From the cell containing the given text, extract its center point as (X, Y) coordinate. 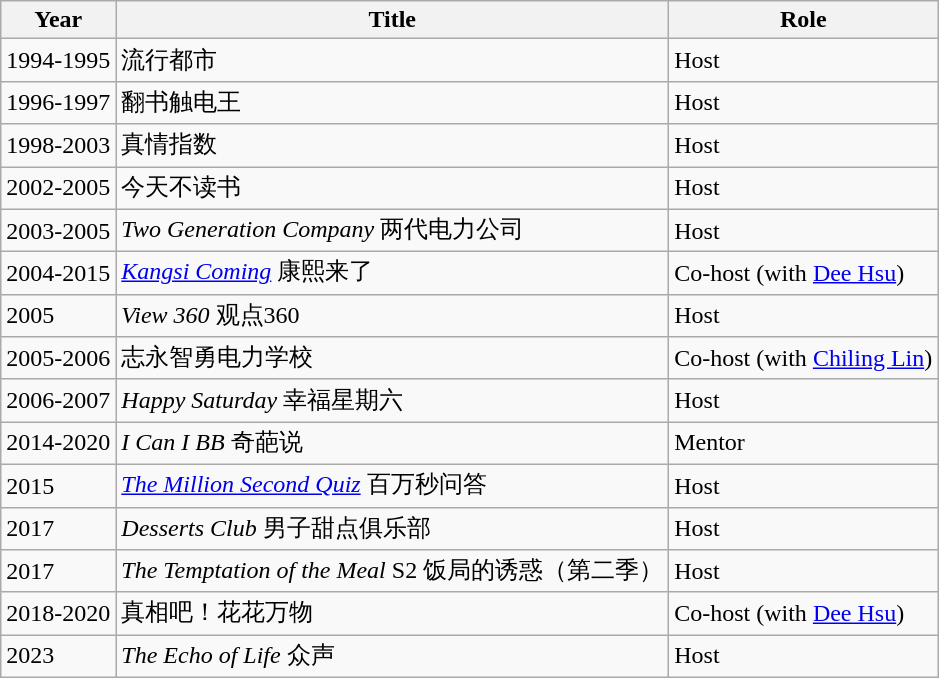
志永智勇电力学校 (392, 358)
2005 (58, 316)
Kangsi Coming 康熙来了 (392, 274)
The Million Second Quiz 百万秒问答 (392, 486)
翻书触电王 (392, 102)
真情指数 (392, 146)
2002-2005 (58, 188)
2015 (58, 486)
2003-2005 (58, 230)
流行都市 (392, 60)
Happy Saturday 幸福星期六 (392, 400)
2014-2020 (58, 444)
1994-1995 (58, 60)
Two Generation Company 两代电力公司 (392, 230)
2018-2020 (58, 614)
1998-2003 (58, 146)
2005-2006 (58, 358)
Mentor (804, 444)
Co-host (with Chiling Lin) (804, 358)
View 360 观点360 (392, 316)
The Echo of Life 众声 (392, 656)
Title (392, 20)
Role (804, 20)
The Temptation of the Meal S2 饭局的诱惑（第二季） (392, 572)
2006-2007 (58, 400)
今天不读书 (392, 188)
Year (58, 20)
真相吧！花花万物 (392, 614)
2004-2015 (58, 274)
Desserts Club 男子甜点俱乐部 (392, 528)
I Can I BB 奇葩说 (392, 444)
2023 (58, 656)
1996-1997 (58, 102)
